Scan for the cell matching the given text and deliver its [X, Y] coordinate at center. 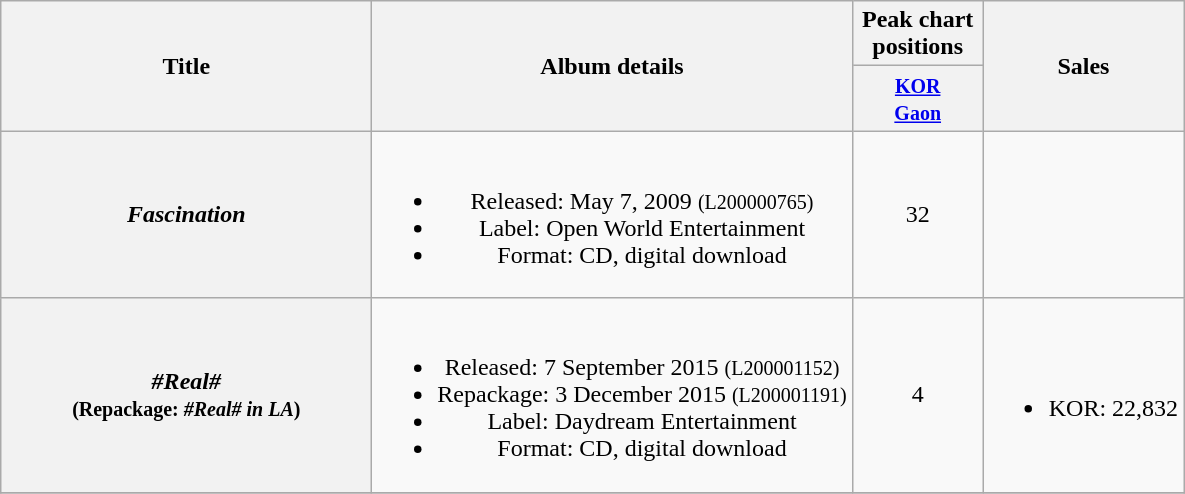
Fascination [186, 214]
#Real#(Repackage: #Real# in LA) [186, 395]
Released: 7 September 2015 (L200001152)Repackage: 3 December 2015 (L200001191)Label: Daydream EntertainmentFormat: CD, digital download [612, 395]
Peak chart positions [918, 34]
Sales [1083, 66]
Released: May 7, 2009 (L200000765)Label: Open World EntertainmentFormat: CD, digital download [612, 214]
KOR: 22,832 [1083, 395]
Album details [612, 66]
KORGaon [918, 98]
4 [918, 395]
Title [186, 66]
32 [918, 214]
